Provide the (X, Y) coordinate of the cell's center where the given text is located.  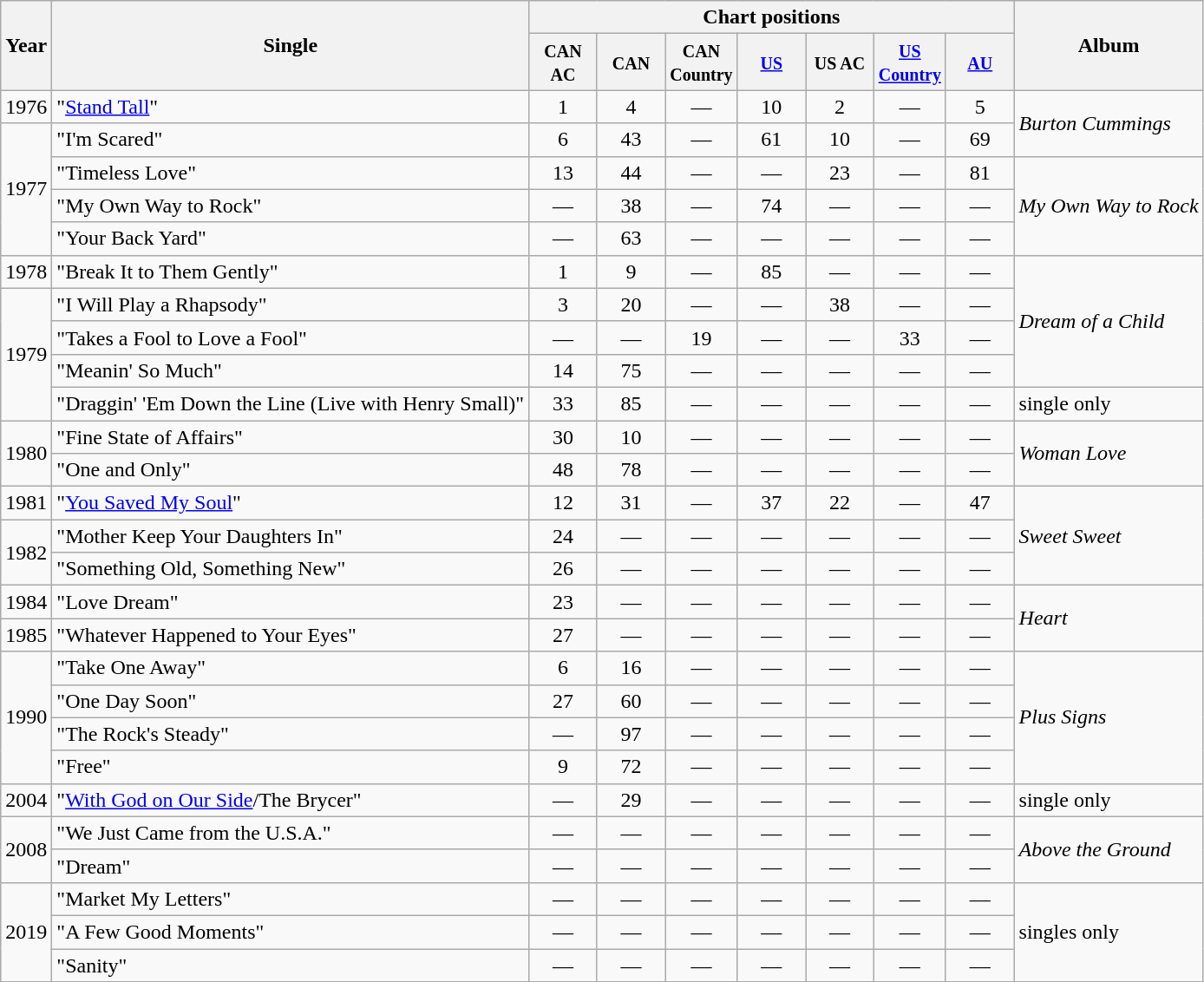
1984 (26, 602)
78 (631, 470)
24 (564, 536)
Above the Ground (1109, 849)
Sweet Sweet (1109, 536)
1980 (26, 453)
Plus Signs (1109, 717)
"Break It to Them Gently" (291, 272)
"Takes a Fool to Love a Fool" (291, 337)
"I Will Play a Rhapsody" (291, 304)
1981 (26, 503)
"With God on Our Side/The Brycer" (291, 800)
37 (772, 503)
43 (631, 140)
"Stand Tall" (291, 107)
29 (631, 800)
2008 (26, 849)
CAN Country (701, 62)
2 (840, 107)
Year (26, 45)
"One Day Soon" (291, 701)
1985 (26, 635)
22 (840, 503)
"Draggin' 'Em Down the Line (Live with Henry Small)" (291, 403)
31 (631, 503)
"You Saved My Soul" (291, 503)
12 (564, 503)
1976 (26, 107)
30 (564, 436)
74 (772, 206)
5 (980, 107)
US (772, 62)
"Whatever Happened to Your Eyes" (291, 635)
"Timeless Love" (291, 173)
1982 (26, 553)
97 (631, 734)
AU (980, 62)
44 (631, 173)
Chart positions (772, 17)
"The Rock's Steady" (291, 734)
"Sanity" (291, 966)
14 (564, 370)
3 (564, 304)
47 (980, 503)
2019 (26, 932)
"One and Only" (291, 470)
"Take One Away" (291, 668)
"Fine State of Affairs" (291, 436)
"Market My Letters" (291, 899)
My Own Way to Rock (1109, 206)
69 (980, 140)
US AC (840, 62)
2004 (26, 800)
19 (701, 337)
"My Own Way to Rock" (291, 206)
1977 (26, 189)
singles only (1109, 932)
16 (631, 668)
Album (1109, 45)
Woman Love (1109, 453)
63 (631, 239)
Single (291, 45)
81 (980, 173)
75 (631, 370)
CAN (631, 62)
20 (631, 304)
"Love Dream" (291, 602)
1990 (26, 717)
1978 (26, 272)
"Something Old, Something New" (291, 569)
Dream of a Child (1109, 321)
"Free" (291, 767)
26 (564, 569)
"Mother Keep Your Daughters In" (291, 536)
61 (772, 140)
CAN AC (564, 62)
4 (631, 107)
"We Just Came from the U.S.A." (291, 833)
"A Few Good Moments" (291, 932)
13 (564, 173)
"Your Back Yard" (291, 239)
Heart (1109, 619)
48 (564, 470)
US Country (909, 62)
1979 (26, 354)
60 (631, 701)
"Dream" (291, 866)
72 (631, 767)
"I'm Scared" (291, 140)
Burton Cummings (1109, 123)
"Meanin' So Much" (291, 370)
